From the cell containing the given text, extract its center point as [x, y] coordinate. 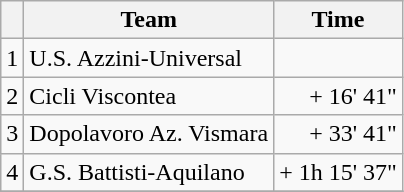
2 [12, 96]
+ 1h 15' 37" [338, 172]
Dopolavoro Az. Vismara [149, 134]
Team [149, 20]
Time [338, 20]
U.S. Azzini-Universal [149, 58]
+ 33' 41" [338, 134]
1 [12, 58]
4 [12, 172]
+ 16' 41" [338, 96]
Cicli Viscontea [149, 96]
3 [12, 134]
G.S. Battisti-Aquilano [149, 172]
